Output the [X, Y] coordinate of the center of the cell containing the given text.  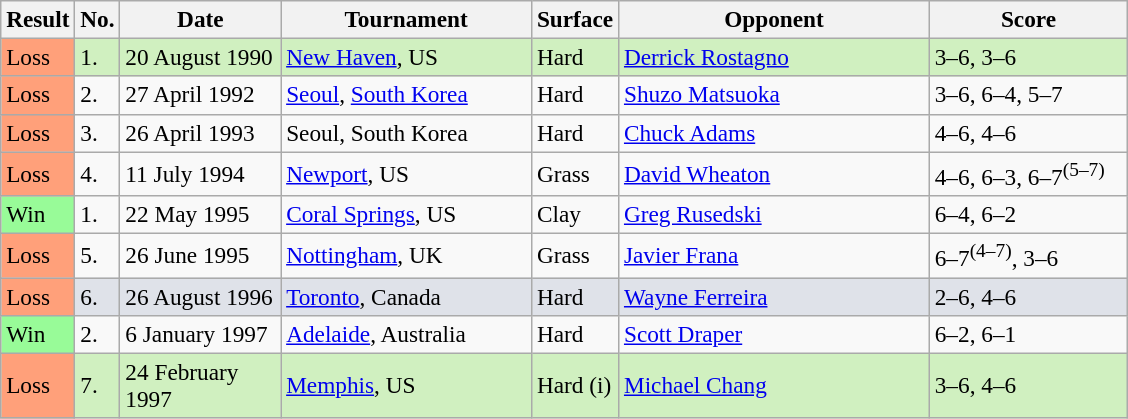
7. [98, 386]
3–6, 3–6 [1028, 57]
20 August 1990 [200, 57]
Score [1028, 19]
Surface [576, 19]
Hard (i) [576, 386]
Derrick Rostagno [774, 57]
4. [98, 173]
New Haven, US [406, 57]
6–2, 6–1 [1028, 334]
24 February 1997 [200, 386]
26 June 1995 [200, 255]
6. [98, 296]
6–7(4–7), 3–6 [1028, 255]
David Wheaton [774, 173]
Wayne Ferreira [774, 296]
Javier Frana [774, 255]
Nottingham, UK [406, 255]
4–6, 6–3, 6–7(5–7) [1028, 173]
22 May 1995 [200, 214]
Coral Springs, US [406, 214]
Chuck Adams [774, 133]
Result [38, 19]
Date [200, 19]
Memphis, US [406, 386]
Opponent [774, 19]
5. [98, 255]
26 August 1996 [200, 296]
6 January 1997 [200, 334]
11 July 1994 [200, 173]
Tournament [406, 19]
Newport, US [406, 173]
Adelaide, Australia [406, 334]
No. [98, 19]
2–6, 4–6 [1028, 296]
Greg Rusedski [774, 214]
Toronto, Canada [406, 296]
26 April 1993 [200, 133]
Scott Draper [774, 334]
3–6, 4–6 [1028, 386]
27 April 1992 [200, 95]
Shuzo Matsuoka [774, 95]
6–4, 6–2 [1028, 214]
4–6, 4–6 [1028, 133]
3. [98, 133]
3–6, 6–4, 5–7 [1028, 95]
Clay [576, 214]
Michael Chang [774, 386]
